Return [x, y] of the center of cell containing provided text 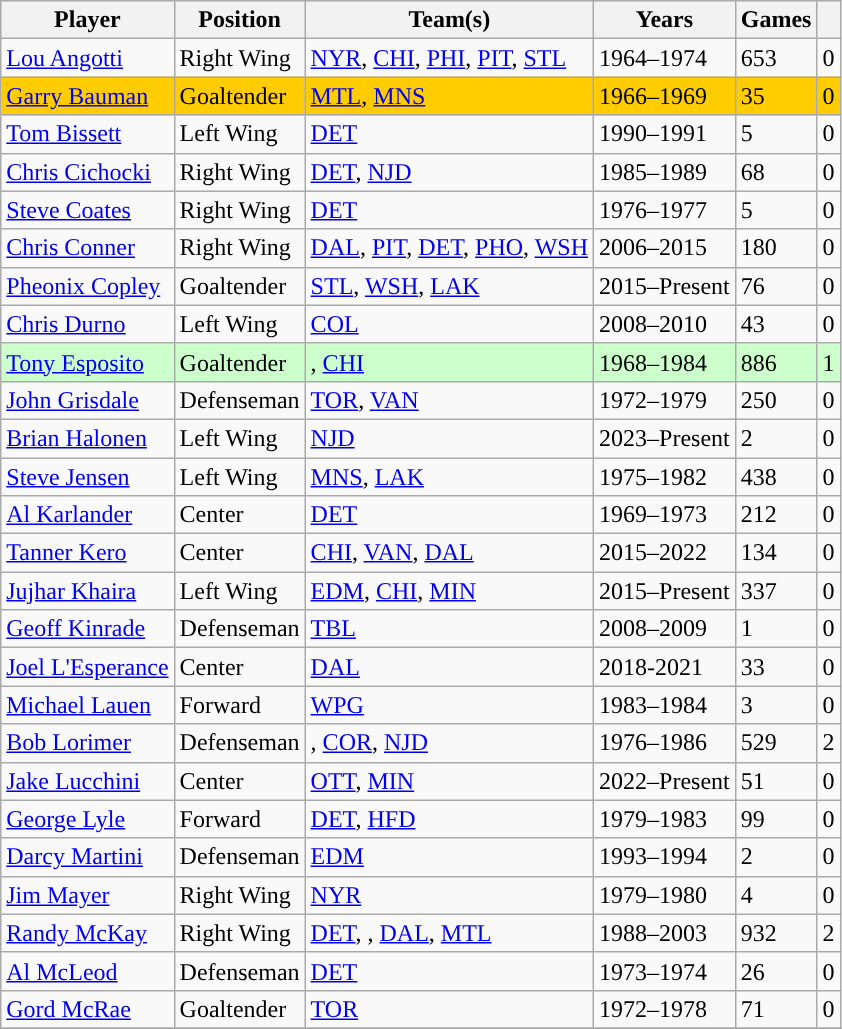
OTT, MIN [449, 781]
Steve Jensen [88, 477]
134 [776, 553]
1993–1994 [665, 857]
Tom Bissett [88, 134]
, CHI [449, 362]
71 [776, 1009]
Geoff Kinrade [88, 629]
TBL [449, 629]
George Lyle [88, 819]
2018-2021 [665, 667]
35 [776, 96]
COL [449, 324]
33 [776, 667]
Chris Durno [88, 324]
Bob Lorimer [88, 743]
99 [776, 819]
1988–2003 [665, 933]
1990–1991 [665, 134]
Years [665, 20]
DAL, PIT, DET, PHO, WSH [449, 248]
438 [776, 477]
1976–1986 [665, 743]
Jujhar Khaira [88, 591]
2006–2015 [665, 248]
MTL, MNS [449, 96]
250 [776, 400]
NYR, CHI, PHI, PIT, STL [449, 58]
4 [776, 895]
1979–1980 [665, 895]
John Grisdale [88, 400]
Michael Lauen [88, 705]
Tony Esposito [88, 362]
Garry Bauman [88, 96]
Brian Halonen [88, 438]
EDM [449, 857]
Al Karlander [88, 515]
43 [776, 324]
NYR [449, 895]
TOR [449, 1009]
1966–1969 [665, 96]
1975–1982 [665, 477]
886 [776, 362]
NJD [449, 438]
WPG [449, 705]
26 [776, 971]
DET, NJD [449, 172]
1983–1984 [665, 705]
1972–1978 [665, 1009]
3 [776, 705]
337 [776, 591]
1969–1973 [665, 515]
Randy McKay [88, 933]
Al McLeod [88, 971]
Jim Mayer [88, 895]
68 [776, 172]
EDM, CHI, MIN [449, 591]
Joel L'Esperance [88, 667]
212 [776, 515]
Lou Angotti [88, 58]
DAL [449, 667]
STL, WSH, LAK [449, 286]
1972–1979 [665, 400]
DET, , DAL, MTL [449, 933]
DET, HFD [449, 819]
Jake Lucchini [88, 781]
Pheonix Copley [88, 286]
1976–1977 [665, 210]
1985–1989 [665, 172]
MNS, LAK [449, 477]
Player [88, 20]
1964–1974 [665, 58]
Chris Conner [88, 248]
653 [776, 58]
2008–2010 [665, 324]
1968–1984 [665, 362]
CHI, VAN, DAL [449, 553]
2023–Present [665, 438]
2015–2022 [665, 553]
Tanner Kero [88, 553]
1973–1974 [665, 971]
932 [776, 933]
Games [776, 20]
TOR, VAN [449, 400]
180 [776, 248]
529 [776, 743]
Chris Cichocki [88, 172]
Gord McRae [88, 1009]
2008–2009 [665, 629]
1979–1983 [665, 819]
76 [776, 286]
, COR, NJD [449, 743]
2022–Present [665, 781]
Team(s) [449, 20]
Position [240, 20]
Steve Coates [88, 210]
Darcy Martini [88, 857]
51 [776, 781]
